Detect which cell encompasses the target text, then output its (x, y) center coordinate. 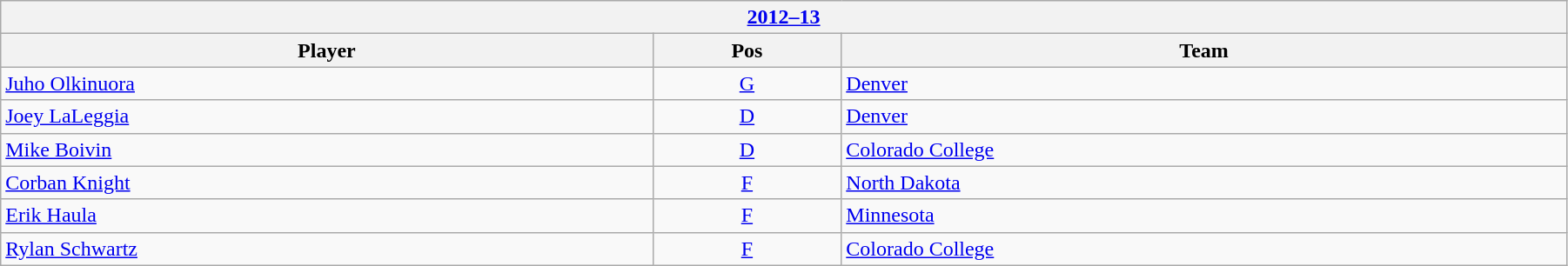
Juho Olkinuora (327, 83)
Corban Knight (327, 183)
G (747, 83)
Mike Boivin (327, 150)
Minnesota (1204, 216)
North Dakota (1204, 183)
Team (1204, 50)
Pos (747, 50)
Erik Haula (327, 216)
Rylan Schwartz (327, 249)
Joey LaLeggia (327, 116)
2012–13 (784, 17)
Player (327, 50)
